Extract the (x, y) coordinate from the center of the cell holding the provided text.  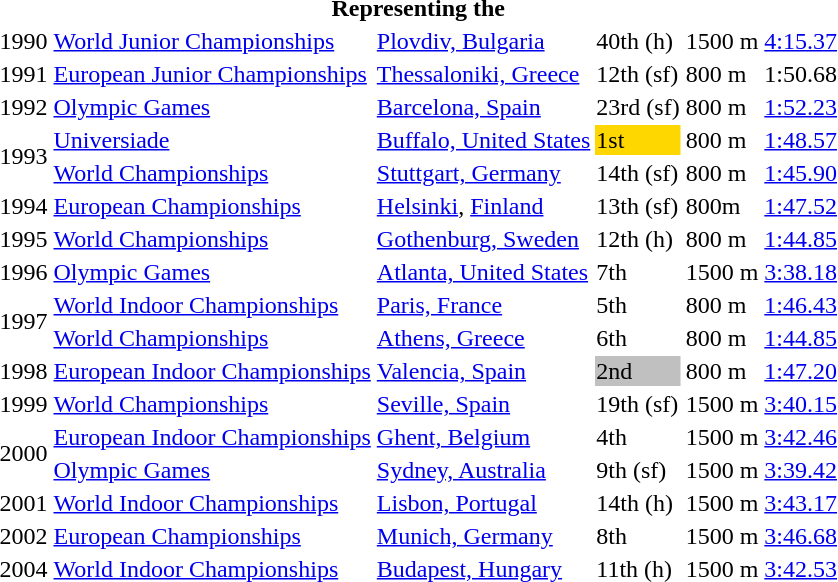
Sydney, Australia (484, 470)
Valencia, Spain (484, 371)
Plovdiv, Bulgaria (484, 41)
1st (638, 140)
Buffalo, United States (484, 140)
40th (h) (638, 41)
9th (sf) (638, 470)
Ghent, Belgium (484, 437)
Seville, Spain (484, 404)
Universiade (212, 140)
8th (638, 536)
14th (sf) (638, 173)
12th (h) (638, 239)
Barcelona, Spain (484, 107)
23rd (sf) (638, 107)
2nd (638, 371)
Atlanta, United States (484, 272)
Lisbon, Portugal (484, 503)
Gothenburg, Sweden (484, 239)
Paris, France (484, 305)
Stuttgart, Germany (484, 173)
Helsinki, Finland (484, 206)
19th (sf) (638, 404)
European Junior Championships (212, 74)
World Junior Championships (212, 41)
4th (638, 437)
Thessaloniki, Greece (484, 74)
13th (sf) (638, 206)
5th (638, 305)
800m (722, 206)
6th (638, 338)
12th (sf) (638, 74)
Munich, Germany (484, 536)
14th (h) (638, 503)
Athens, Greece (484, 338)
7th (638, 272)
